Locate the cell with the specified text and output its (x, y) center coordinate. 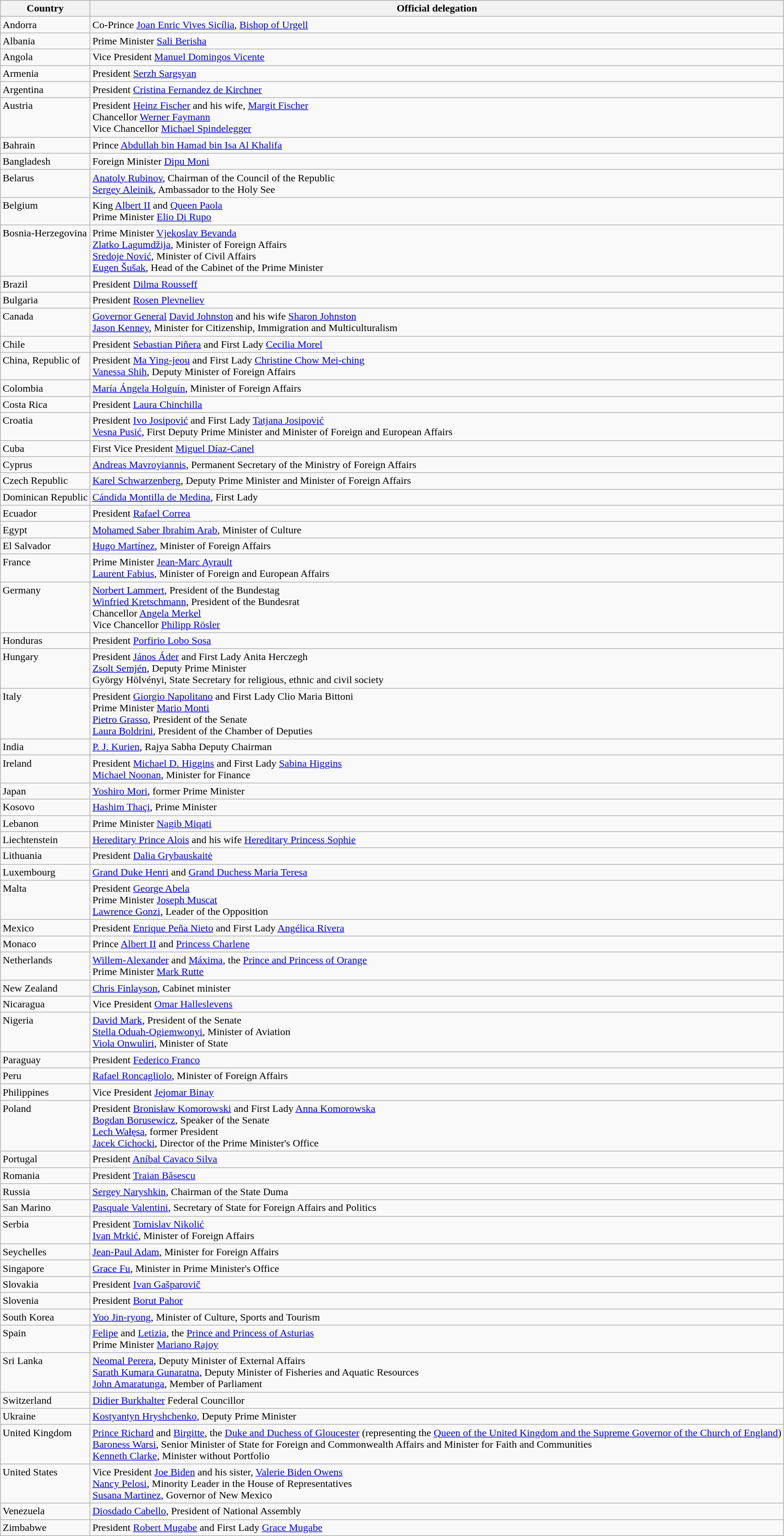
Armenia (45, 73)
President George AbelaPrime Minister Joseph MuscatLawrence Gonzi, Leader of the Opposition (437, 900)
Japan (45, 791)
Austria (45, 117)
President Serzh Sargsyan (437, 73)
Lithuania (45, 856)
Hungary (45, 669)
Vice President Omar Halleslevens (437, 1004)
Rafael Roncagliolo, Minister of Foreign Affairs (437, 1076)
Ecuador (45, 513)
Bosnia-Herzegovina (45, 250)
Czech Republic (45, 481)
President Michael D. Higgins and First Lady Sabina HigginsMichael Noonan, Minister for Finance (437, 769)
Kosovo (45, 807)
Vice President Jejomar Binay (437, 1092)
Grace Fu, Minister in Prime Minister's Office (437, 1268)
Andorra (45, 25)
Prime Minister Jean-Marc AyraultLaurent Fabius, Minister of Foreign and European Affairs (437, 567)
South Korea (45, 1317)
China, Republic of (45, 366)
Venezuela (45, 1511)
France (45, 567)
United States (45, 1484)
President Aníbal Cavaco Silva (437, 1159)
Mohamed Saber Ibrahim Arab, Minister of Culture (437, 529)
Grand Duke Henri and Grand Duchess Maria Teresa (437, 872)
Switzerland (45, 1400)
President Robert Mugabe and First Lady Grace Mugabe (437, 1527)
President Traian Băsescu (437, 1175)
New Zealand (45, 988)
Sergey Naryshkin, Chairman of the State Duma (437, 1192)
Sri Lanka (45, 1373)
Germany (45, 608)
Cándida Montilla de Medina, First Lady (437, 497)
Poland (45, 1126)
Didier Burkhalter Federal Councillor (437, 1400)
Foreign Minister Dipu Moni (437, 161)
President Ma Ying-jeou and First Lady Christine Chow Mei-chingVanessa Shih, Deputy Minister of Foreign Affairs (437, 366)
Anatoly Rubinov, Chairman of the Council of the RepublicSergey Aleinik, Ambassador to the Holy See (437, 183)
Costa Rica (45, 404)
Chile (45, 344)
President Laura Chinchilla (437, 404)
San Marino (45, 1208)
President Borut Pahor (437, 1300)
Mexico (45, 928)
Slovakia (45, 1284)
Seychelles (45, 1252)
First Vice President Miguel Díaz-Canel (437, 448)
Co-Prince Joan Enric Vives Sicília, Bishop of Urgell (437, 25)
Bangladesh (45, 161)
Philippines (45, 1092)
Chris Finlayson, Cabinet minister (437, 988)
President Enrique Peña Nieto and First Lady Angélica Rivera (437, 928)
Ukraine (45, 1417)
President Porfirio Lobo Sosa (437, 641)
David Mark, President of the Senate Stella Oduah-Ogiemwonyi, Minister of Aviation Viola Onwuliri, Minister of State (437, 1032)
President Dilma Rousseff (437, 284)
Cuba (45, 448)
Paraguay (45, 1060)
President Tomislav NikolićIvan Mrkić, Minister of Foreign Affairs (437, 1230)
P. J. Kurien, Rajya Sabha Deputy Chairman (437, 747)
Andreas Mavroyiannis, Permanent Secretary of the Ministry of Foreign Affairs (437, 465)
Nicaragua (45, 1004)
President Ivan Gašparovič (437, 1284)
Prince Abdullah bin Hamad bin Isa Al Khalifa (437, 145)
Norbert Lammert, President of the BundestagWinfried Kretschmann, President of the BundesratChancellor Angela Merkel Vice Chancellor Philipp Rösler (437, 608)
Portugal (45, 1159)
Diosdado Cabello, President of National Assembly (437, 1511)
Slovenia (45, 1300)
Dominican Republic (45, 497)
Canada (45, 323)
Netherlands (45, 966)
Cyprus (45, 465)
Hereditary Prince Alois and his wife Hereditary Princess Sophie (437, 840)
Prince Albert II and Princess Charlene (437, 944)
Karel Schwarzenberg, Deputy Prime Minister and Minister of Foreign Affairs (437, 481)
Russia (45, 1192)
Pasquale Valentini, Secretary of State for Foreign Affairs and Politics (437, 1208)
Angola (45, 57)
Prime Minister Nagib Miqati (437, 823)
Monaco (45, 944)
Egypt (45, 529)
Singapore (45, 1268)
Governor General David Johnston and his wife Sharon JohnstonJason Kenney, Minister for Citizenship, Immigration and Multiculturalism (437, 323)
Spain (45, 1339)
Croatia (45, 427)
Hashim Thaçi, Prime Minister (437, 807)
President Rosen Plevneliev (437, 300)
King Albert II and Queen PaolaPrime Minister Elio Di Rupo (437, 211)
Bahrain (45, 145)
President Heinz Fischer and his wife, Margit Fischer Chancellor Werner FaymannVice Chancellor Michael Spindelegger (437, 117)
United Kingdom (45, 1444)
Lebanon (45, 823)
Serbia (45, 1230)
El Salvador (45, 546)
Belgium (45, 211)
President Federico Franco (437, 1060)
Bulgaria (45, 300)
Liechtenstein (45, 840)
Argentina (45, 90)
President Dalia Grybauskaitė (437, 856)
Vice President Manuel Domingos Vicente (437, 57)
Kostyantyn Hryshchenko, Deputy Prime Minister (437, 1417)
Prime Minister Sali Berisha (437, 41)
Willem-Alexander and Máxima, the Prince and Princess of OrangePrime Minister Mark Rutte (437, 966)
Nigeria (45, 1032)
President Rafael Correa (437, 513)
Zimbabwe (45, 1527)
Peru (45, 1076)
Luxembourg (45, 872)
Yoshiro Mori, former Prime Minister (437, 791)
María Ángela Holguín, Minister of Foreign Affairs (437, 388)
Brazil (45, 284)
Felipe and Letizia, the Prince and Princess of AsturiasPrime Minister Mariano Rajoy (437, 1339)
Belarus (45, 183)
Colombia (45, 388)
Romania (45, 1175)
Malta (45, 900)
President Sebastian Piñera and First Lady Cecilia Morel (437, 344)
Yoo Jin-ryong, Minister of Culture, Sports and Tourism (437, 1317)
Italy (45, 713)
Ireland (45, 769)
India (45, 747)
President Ivo Josipović and First Lady Tatjana JosipovićVesna Pusić, First Deputy Prime Minister and Minister of Foreign and European Affairs (437, 427)
Hugo Martínez, Minister of Foreign Affairs (437, 546)
Honduras (45, 641)
Country (45, 9)
Albania (45, 41)
President Cristina Fernandez de Kirchner (437, 90)
Jean-Paul Adam, Minister for Foreign Affairs (437, 1252)
Official delegation (437, 9)
